From the cell containing the given text, extract its center point as [x, y] coordinate. 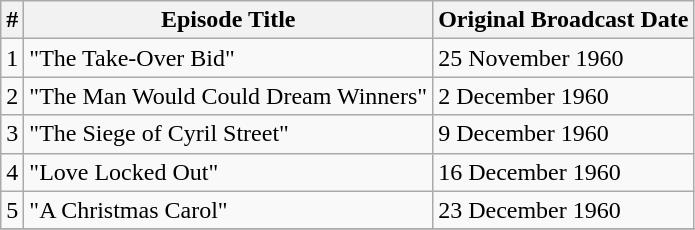
Episode Title [228, 20]
"The Man Would Could Dream Winners" [228, 96]
Original Broadcast Date [564, 20]
4 [12, 172]
9 December 1960 [564, 134]
3 [12, 134]
5 [12, 210]
23 December 1960 [564, 210]
16 December 1960 [564, 172]
"Love Locked Out" [228, 172]
"A Christmas Carol" [228, 210]
25 November 1960 [564, 58]
"The Siege of Cyril Street" [228, 134]
2 [12, 96]
1 [12, 58]
# [12, 20]
2 December 1960 [564, 96]
"The Take-Over Bid" [228, 58]
